Detect which cell encompasses the target text, then output its (x, y) center coordinate. 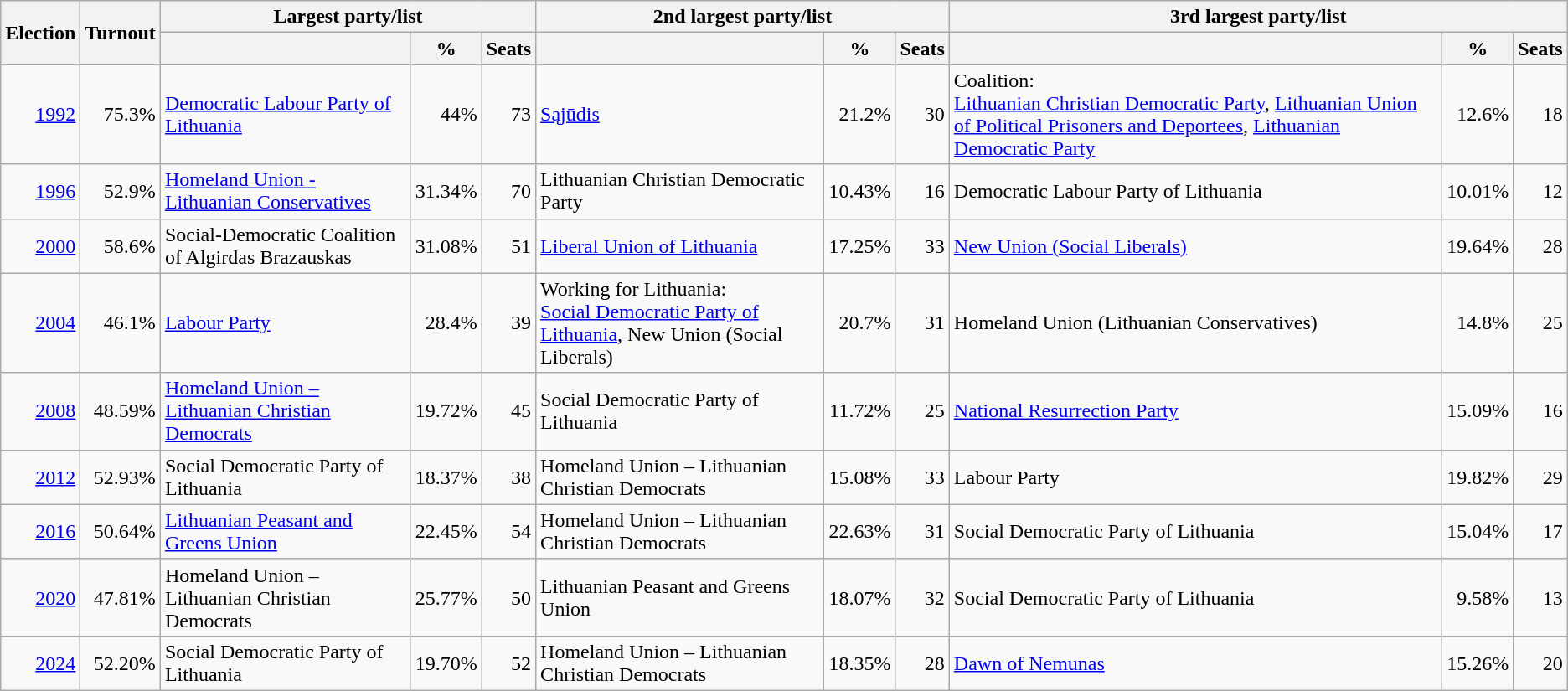
13 (1540, 597)
46.1% (121, 323)
2004 (40, 323)
18.37% (446, 477)
Working for Lithuania:Social Democratic Party of Lithuania, New Union (Social Liberals) (680, 323)
52.9% (121, 191)
51 (508, 246)
52 (508, 663)
Social-Democratic Coalition of Algirdas Brazauskas (285, 246)
11.72% (859, 411)
22.45% (446, 531)
32 (922, 597)
19.82% (1478, 477)
Dawn of Nemunas (1195, 663)
20.7% (859, 323)
38 (508, 477)
18 (1540, 114)
39 (508, 323)
2012 (40, 477)
Homeland Union (Lithuanian Conservatives) (1195, 323)
50.64% (121, 531)
18.07% (859, 597)
19.64% (1478, 246)
22.63% (859, 531)
3rd largest party/list (1258, 17)
Liberal Union of Lithuania (680, 246)
19.70% (446, 663)
1996 (40, 191)
2008 (40, 411)
12 (1540, 191)
10.43% (859, 191)
Sąjūdis (680, 114)
15.08% (859, 477)
2016 (40, 531)
10.01% (1478, 191)
Homeland Union - Lithuanian Conservatives (285, 191)
54 (508, 531)
52.93% (121, 477)
20 (1540, 663)
National Resurrection Party (1195, 411)
2024 (40, 663)
Largest party/list (348, 17)
52.20% (121, 663)
29 (1540, 477)
2nd largest party/list (743, 17)
Turnout (121, 33)
Election (40, 33)
9.58% (1478, 597)
47.81% (121, 597)
Lithuanian Christian Democratic Party (680, 191)
44% (446, 114)
30 (922, 114)
75.3% (121, 114)
1992 (40, 114)
48.59% (121, 411)
25.77% (446, 597)
12.6% (1478, 114)
18.35% (859, 663)
45 (508, 411)
58.6% (121, 246)
New Union (Social Liberals) (1195, 246)
17 (1540, 531)
28.4% (446, 323)
31.34% (446, 191)
Coalition:Lithuanian Christian Democratic Party, Lithuanian Union of Political Prisoners and Deportees, Lithuanian Democratic Party (1195, 114)
15.26% (1478, 663)
2000 (40, 246)
2020 (40, 597)
73 (508, 114)
50 (508, 597)
15.09% (1478, 411)
14.8% (1478, 323)
19.72% (446, 411)
15.04% (1478, 531)
21.2% (859, 114)
31.08% (446, 246)
17.25% (859, 246)
70 (508, 191)
